Detect which cell encompasses the target text, then output its [x, y] center coordinate. 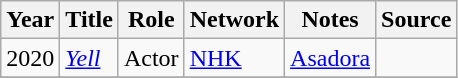
Yell [90, 58]
Year [30, 20]
Actor [151, 58]
2020 [30, 58]
Asadora [330, 58]
Title [90, 20]
Role [151, 20]
NHK [234, 58]
Network [234, 20]
Source [416, 20]
Notes [330, 20]
